Return the (x, y) coordinate for the center point of the cell that contains the specified text.  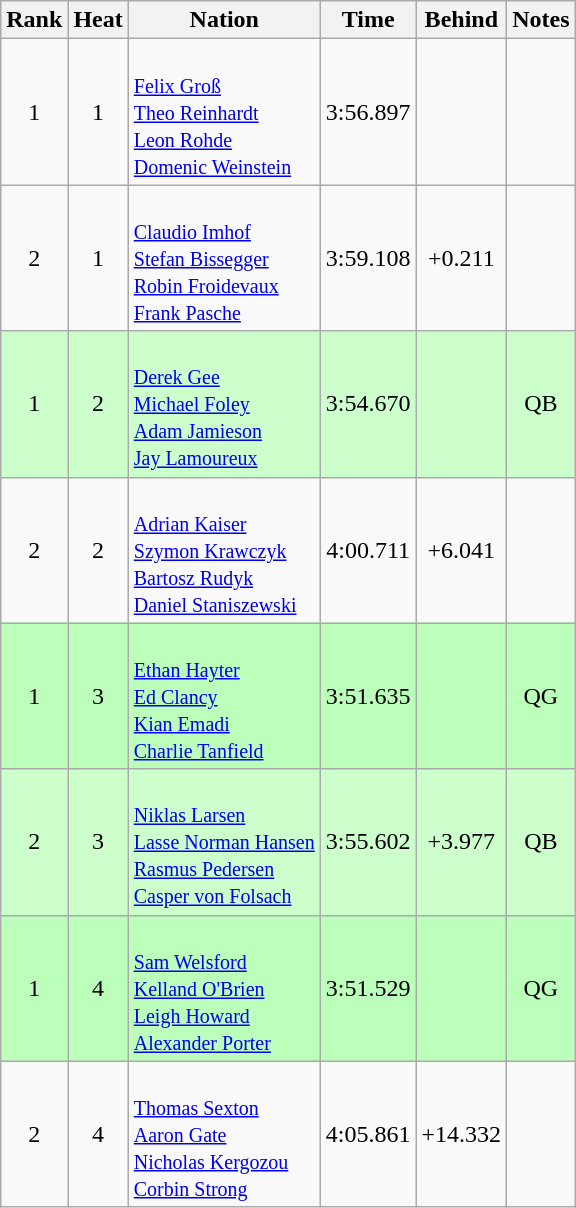
3:56.897 (368, 112)
4:00.711 (368, 550)
+14.332 (462, 1134)
+0.211 (462, 258)
Felix GroßTheo ReinhardtLeon RohdeDomenic Weinstein (224, 112)
Rank (34, 20)
Heat (98, 20)
Ethan HayterEd ClancyKian EmadiCharlie Tanfield (224, 696)
Time (368, 20)
Claudio ImhofStefan BisseggerRobin FroidevauxFrank Pasche (224, 258)
3:54.670 (368, 404)
Notes (541, 20)
Niklas LarsenLasse Norman HansenRasmus PedersenCasper von Folsach (224, 842)
Adrian KaiserSzymon KrawczykBartosz RudykDaniel Staniszewski (224, 550)
4:05.861 (368, 1134)
Behind (462, 20)
+3.977 (462, 842)
Sam WelsfordKelland O'BrienLeigh HowardAlexander Porter (224, 988)
3:51.635 (368, 696)
3:51.529 (368, 988)
Derek GeeMichael FoleyAdam JamiesonJay Lamoureux (224, 404)
+6.041 (462, 550)
Thomas SextonAaron GateNicholas KergozouCorbin Strong (224, 1134)
3:59.108 (368, 258)
Nation (224, 20)
3:55.602 (368, 842)
